For the text-containing cell, return its midpoint in (X, Y) coordinate format. 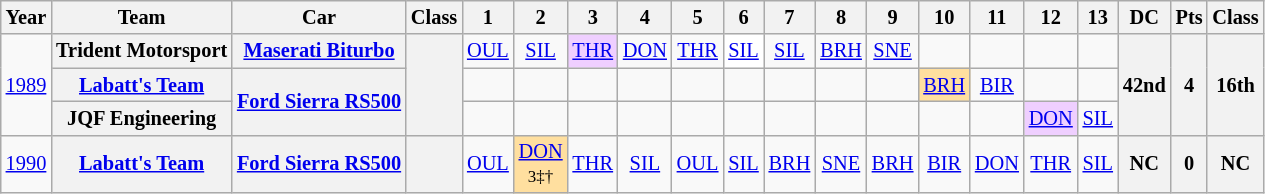
8 (841, 17)
2 (541, 17)
Maserati Biturbo (319, 51)
Trident Motorsport (142, 51)
DC (1144, 17)
12 (1051, 17)
9 (893, 17)
1989 (26, 84)
0 (1190, 164)
1990 (26, 164)
16th (1235, 84)
7 (790, 17)
11 (997, 17)
DON3‡† (541, 164)
3 (593, 17)
42nd (1144, 84)
JQF Engineering (142, 118)
6 (743, 17)
Pts (1190, 17)
10 (944, 17)
Year (26, 17)
13 (1098, 17)
1 (488, 17)
Car (319, 17)
Team (142, 17)
5 (698, 17)
